Return the [X, Y] coordinate for the center point of the cell that contains the specified text.  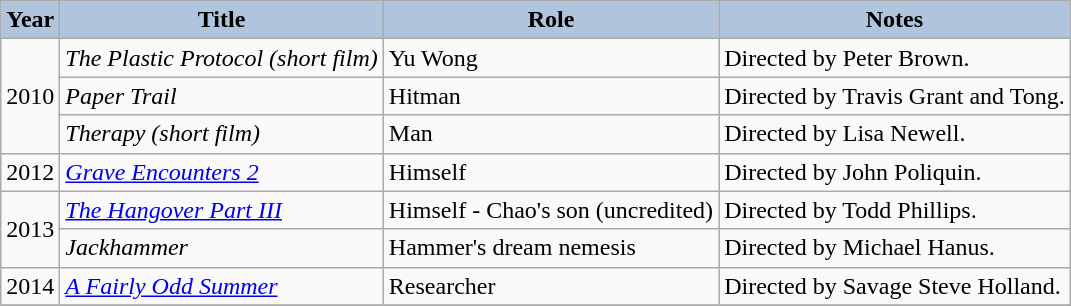
Title [222, 20]
Directed by Michael Hanus. [895, 248]
Directed by Lisa Newell. [895, 134]
Directed by Peter Brown. [895, 58]
2013 [30, 229]
Himself - Chao's son (uncredited) [550, 210]
Directed by Travis Grant and Tong. [895, 96]
Notes [895, 20]
Man [550, 134]
The Plastic Protocol (short film) [222, 58]
Jackhammer [222, 248]
Directed by Todd Phillips. [895, 210]
2010 [30, 96]
Directed by John Poliquin. [895, 172]
Grave Encounters 2 [222, 172]
Yu Wong [550, 58]
Role [550, 20]
Hitman [550, 96]
A Fairly Odd Summer [222, 286]
Year [30, 20]
Researcher [550, 286]
Therapy (short film) [222, 134]
Hammer's dream nemesis [550, 248]
2012 [30, 172]
Directed by Savage Steve Holland. [895, 286]
2014 [30, 286]
Paper Trail [222, 96]
Himself [550, 172]
The Hangover Part III [222, 210]
